Search for the cell housing the specified text and yield its (x, y) center coordinate. 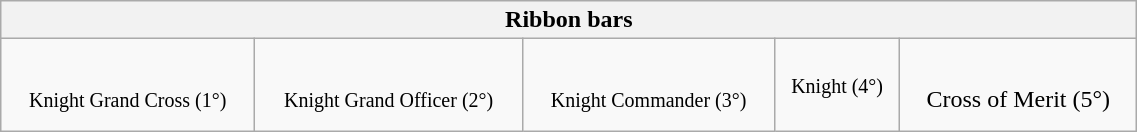
Knight Grand Officer (2°) (389, 85)
Knight Grand Cross (1°) (128, 85)
Cross of Merit (5°) (1018, 85)
Ribbon bars (569, 20)
Knight Commander (3°) (649, 85)
Knight (4°) (836, 85)
